Extract the (x, y) coordinate from the center of the cell holding the provided text.  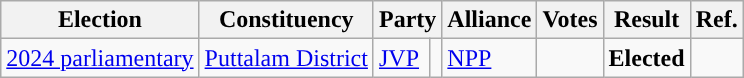
Votes (570, 20)
Result (646, 20)
NPP (490, 58)
2024 parliamentary (100, 58)
Ref. (716, 20)
Election (100, 20)
Constituency (286, 20)
Alliance (490, 20)
Puttalam District (286, 58)
JVP (401, 58)
Party (407, 20)
Elected (646, 58)
